Extract the (X, Y) coordinate from the center of the cell holding the provided text.  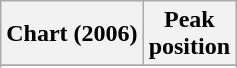
Chart (2006) (72, 34)
Peakposition (189, 34)
